From the cell containing the given text, extract its center point as (x, y) coordinate. 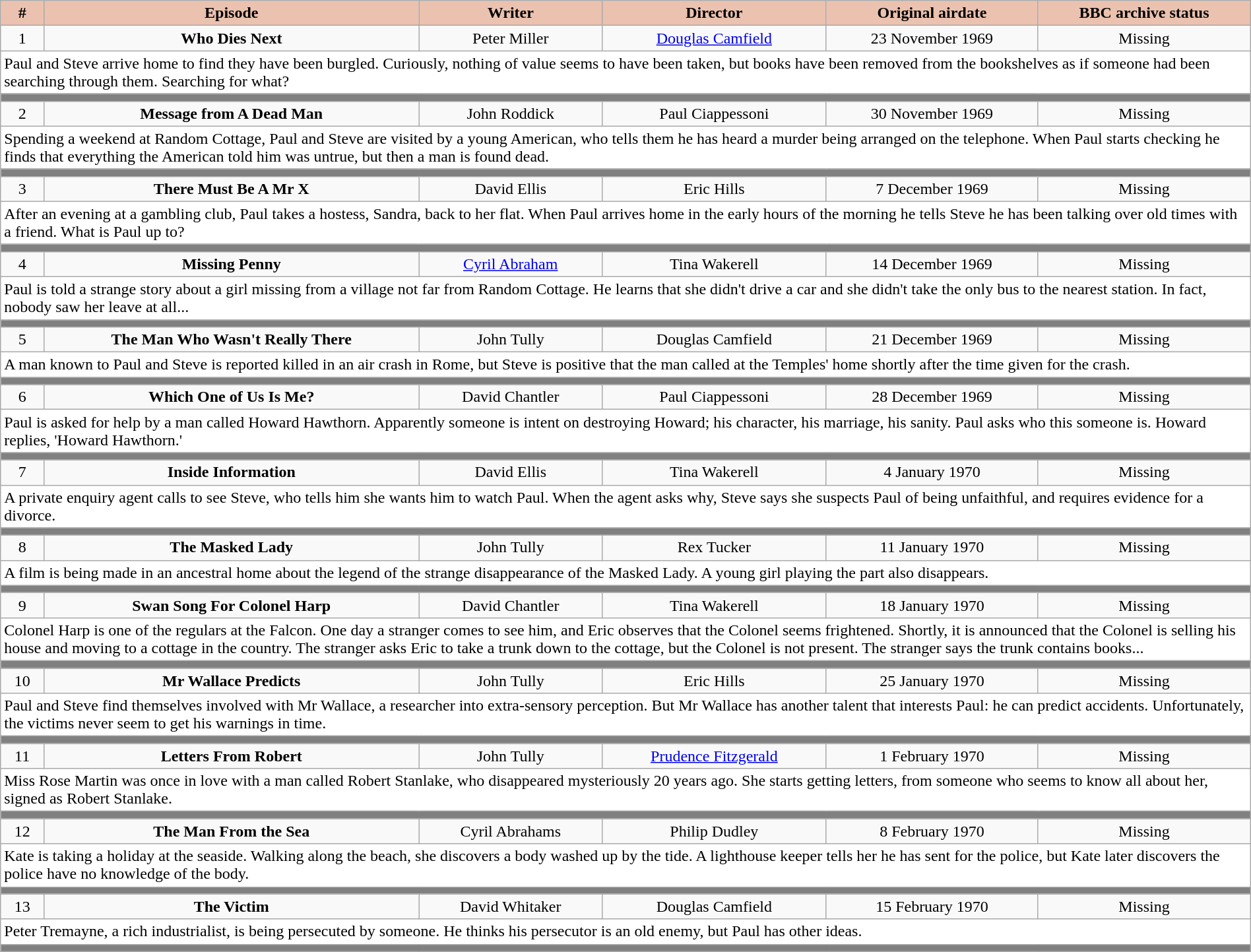
11 (22, 756)
4 (22, 264)
Mr Wallace Predicts (232, 680)
Peter Tremayne, a rich industrialist, is being persecuted by someone. He thinks his persecutor is an old enemy, but Paul has other ideas. (625, 932)
Letters From Robert (232, 756)
7 December 1969 (932, 189)
23 November 1969 (932, 38)
Cyril Abrahams (511, 831)
The Masked Lady (232, 548)
4 January 1970 (932, 472)
Director (714, 13)
25 January 1970 (932, 680)
John Roddick (511, 113)
10 (22, 680)
The Victim (232, 906)
Episode (232, 13)
Missing Penny (232, 264)
13 (22, 906)
David Whitaker (511, 906)
2 (22, 113)
1 (22, 38)
18 January 1970 (932, 605)
6 (22, 397)
Swan Song For Colonel Harp (232, 605)
11 January 1970 (932, 548)
Inside Information (232, 472)
Rex Tucker (714, 548)
There Must Be A Mr X (232, 189)
7 (22, 472)
12 (22, 831)
# (22, 13)
The Man From the Sea (232, 831)
Peter Miller (511, 38)
BBC archive status (1144, 13)
15 February 1970 (932, 906)
Original airdate (932, 13)
Message from A Dead Man (232, 113)
Philip Dudley (714, 831)
14 December 1969 (932, 264)
Which One of Us Is Me? (232, 397)
21 December 1969 (932, 340)
5 (22, 340)
28 December 1969 (932, 397)
Who Dies Next (232, 38)
30 November 1969 (932, 113)
The Man Who Wasn't Really There (232, 340)
Cyril Abraham (511, 264)
8 (22, 548)
3 (22, 189)
Prudence Fitzgerald (714, 756)
8 February 1970 (932, 831)
Writer (511, 13)
9 (22, 605)
1 February 1970 (932, 756)
